Find where the given text appears and provide that cell's center as [X, Y] coordinate. 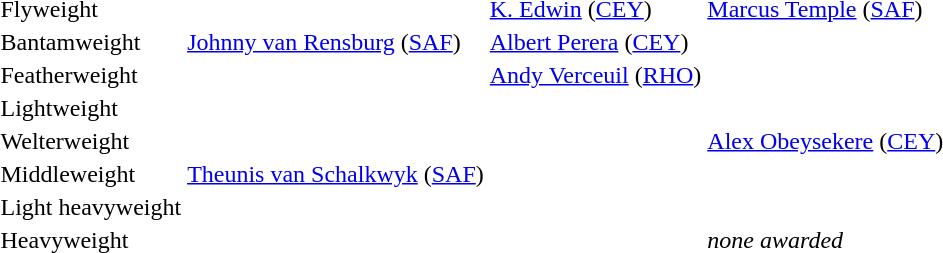
Andy Verceuil (RHO) [596, 75]
Johnny van Rensburg (SAF) [336, 42]
Albert Perera (CEY) [596, 42]
Theunis van Schalkwyk (SAF) [336, 174]
